Return [X, Y] of the center of cell containing provided text 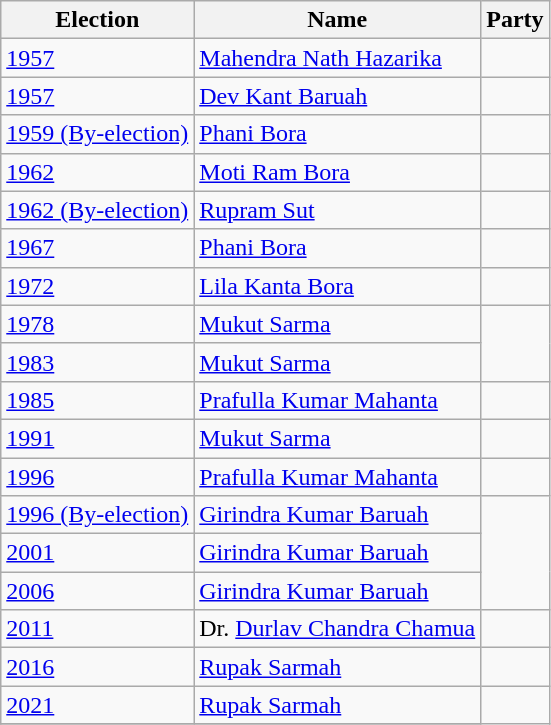
2011 [98, 629]
Rupram Sut [338, 210]
2021 [98, 705]
1972 [98, 286]
Dev Kant Baruah [338, 96]
1962 [98, 172]
Dr. Durlav Chandra Chamua [338, 629]
1996 (By-election) [98, 515]
Name [338, 20]
Lila Kanta Bora [338, 286]
1978 [98, 324]
1983 [98, 362]
Party [515, 20]
1959 (By-election) [98, 134]
1967 [98, 248]
2006 [98, 591]
1962 (By-election) [98, 210]
2016 [98, 667]
1991 [98, 438]
Mahendra Nath Hazarika [338, 58]
Moti Ram Bora [338, 172]
2001 [98, 553]
1985 [98, 400]
Election [98, 20]
1996 [98, 477]
